Identify which cell holds the provided text, then report its [X, Y] central coordinate. 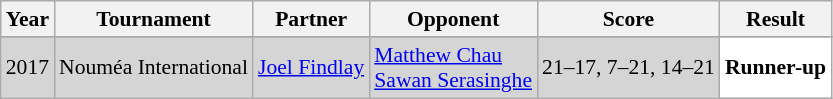
Runner-up [776, 68]
Joel Findlay [311, 68]
2017 [28, 68]
Partner [311, 19]
Score [628, 19]
Matthew Chau Sawan Serasinghe [453, 68]
Year [28, 19]
Nouméa International [154, 68]
21–17, 7–21, 14–21 [628, 68]
Opponent [453, 19]
Tournament [154, 19]
Result [776, 19]
